Determine the (X, Y) coordinate at the center of the cell enclosing the given text.  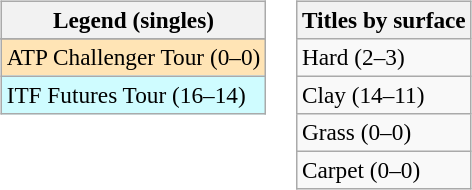
Hard (2–3) (384, 57)
ITF Futures Tour (16–14) (133, 95)
Carpet (0–0) (384, 171)
Grass (0–0) (384, 133)
ATP Challenger Tour (0–0) (133, 57)
Clay (14–11) (384, 95)
Titles by surface (384, 20)
Legend (singles) (133, 20)
